For the text-containing cell, return its midpoint in (X, Y) coordinate format. 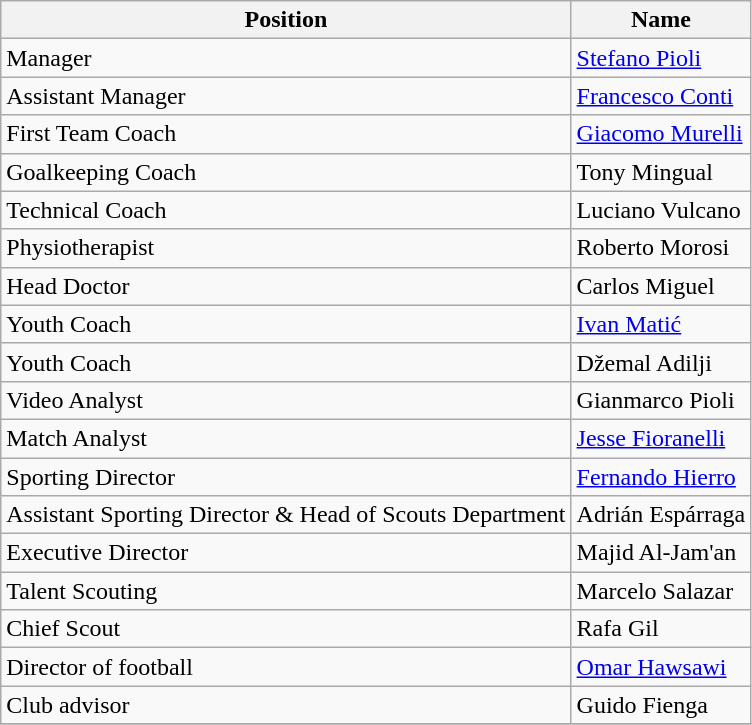
Video Analyst (286, 400)
Stefano Pioli (661, 58)
Head Doctor (286, 286)
Rafa Gil (661, 629)
Executive Director (286, 553)
Giacomo Murelli (661, 134)
Džemal Adilji (661, 362)
Roberto Morosi (661, 248)
Assistant Manager (286, 96)
Majid Al-Jam'an (661, 553)
Carlos Miguel (661, 286)
Match Analyst (286, 438)
Director of football (286, 667)
Fernando Hierro (661, 477)
Guido Fienga (661, 705)
First Team Coach (286, 134)
Jesse Fioranelli (661, 438)
Sporting Director (286, 477)
Club advisor (286, 705)
Luciano Vulcano (661, 210)
Technical Coach (286, 210)
Physiotherapist (286, 248)
Position (286, 20)
Tony Mingual (661, 172)
Assistant Sporting Director & Head of Scouts Department (286, 515)
Francesco Conti (661, 96)
Talent Scouting (286, 591)
Goalkeeping Coach (286, 172)
Omar Hawsawi (661, 667)
Name (661, 20)
Marcelo Salazar (661, 591)
Chief Scout (286, 629)
Gianmarco Pioli (661, 400)
Ivan Matić (661, 324)
Adrián Espárraga (661, 515)
Manager (286, 58)
